For the text-containing cell, return its midpoint in [X, Y] coordinate format. 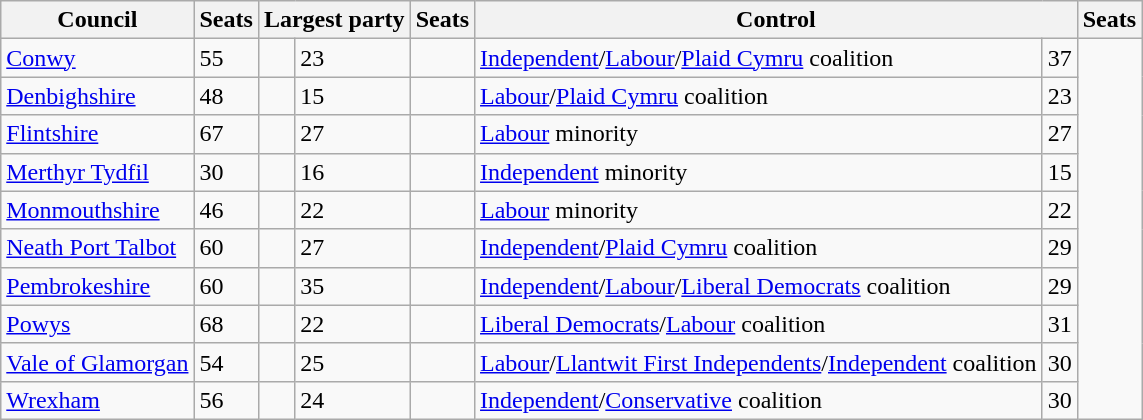
31 [1060, 324]
Pembrokeshire [98, 286]
35 [352, 286]
Labour/Llantwit First Independents/Independent coalition [759, 362]
25 [352, 362]
Liberal Democrats/Labour coalition [759, 324]
Neath Port Talbot [98, 248]
48 [226, 96]
Council [98, 20]
Denbighshire [98, 96]
68 [226, 324]
67 [226, 134]
Independent/Labour/Liberal Democrats coalition [759, 286]
Independent/Labour/Plaid Cymru coalition [759, 58]
Flintshire [98, 134]
Wrexham [98, 400]
Merthyr Tydfil [98, 172]
Powys [98, 324]
55 [226, 58]
Independent/Conservative coalition [759, 400]
Vale of Glamorgan [98, 362]
56 [226, 400]
54 [226, 362]
Independent/Plaid Cymru coalition [759, 248]
Monmouthshire [98, 210]
Labour/Plaid Cymru coalition [759, 96]
Control [776, 20]
16 [352, 172]
46 [226, 210]
Conwy [98, 58]
Largest party [334, 20]
37 [1060, 58]
Independent minority [759, 172]
24 [352, 400]
